Locate the cell with the specified text and output its (X, Y) center coordinate. 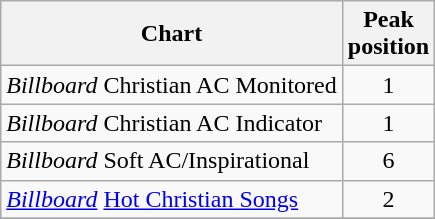
Billboard Soft AC/Inspirational (172, 161)
Billboard Christian AC Monitored (172, 85)
6 (388, 161)
Billboard Hot Christian Songs (172, 199)
Billboard Christian AC Indicator (172, 123)
2 (388, 199)
Peakposition (388, 34)
Chart (172, 34)
